Locate the cell with the specified text and output its [x, y] center coordinate. 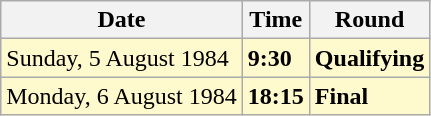
Monday, 6 August 1984 [122, 96]
Qualifying [369, 58]
Round [369, 20]
9:30 [276, 58]
Time [276, 20]
Sunday, 5 August 1984 [122, 58]
Date [122, 20]
18:15 [276, 96]
Final [369, 96]
